Scan for the cell matching the given text and deliver its [x, y] coordinate at center. 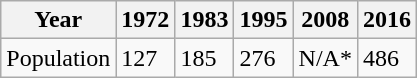
2016 [386, 20]
Population [58, 58]
1995 [264, 20]
486 [386, 58]
1983 [204, 20]
185 [204, 58]
1972 [146, 20]
N/A* [325, 58]
Year [58, 20]
276 [264, 58]
2008 [325, 20]
127 [146, 58]
